Scan for the cell matching the given text and deliver its [X, Y] coordinate at center. 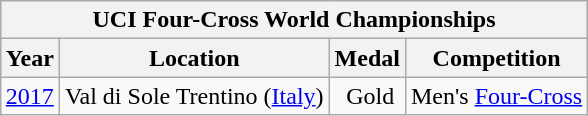
UCI Four-Cross World Championships [294, 20]
Year [30, 58]
Location [194, 58]
Gold [367, 96]
2017 [30, 96]
Val di Sole Trentino (Italy) [194, 96]
Men's Four-Cross [496, 96]
Medal [367, 58]
Competition [496, 58]
